Capture the cell that displays the provided text and extract its [X, Y] central coordinate. 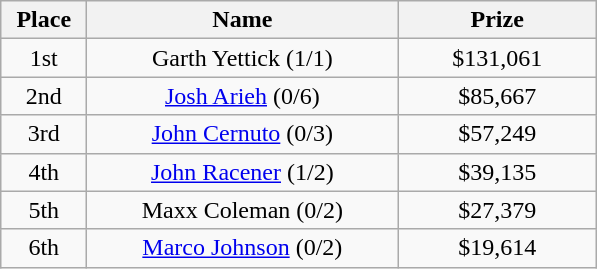
$57,249 [498, 134]
Josh Arieh (0/6) [242, 96]
$27,379 [498, 210]
Prize [498, 20]
John Racener (1/2) [242, 172]
Maxx Coleman (0/2) [242, 210]
6th [44, 248]
3rd [44, 134]
1st [44, 58]
5th [44, 210]
$131,061 [498, 58]
4th [44, 172]
John Cernuto (0/3) [242, 134]
Place [44, 20]
2nd [44, 96]
$19,614 [498, 248]
$39,135 [498, 172]
$85,667 [498, 96]
Name [242, 20]
Garth Yettick (1/1) [242, 58]
Marco Johnson (0/2) [242, 248]
